Return the (X, Y) coordinate for the center point of the cell that contains the specified text.  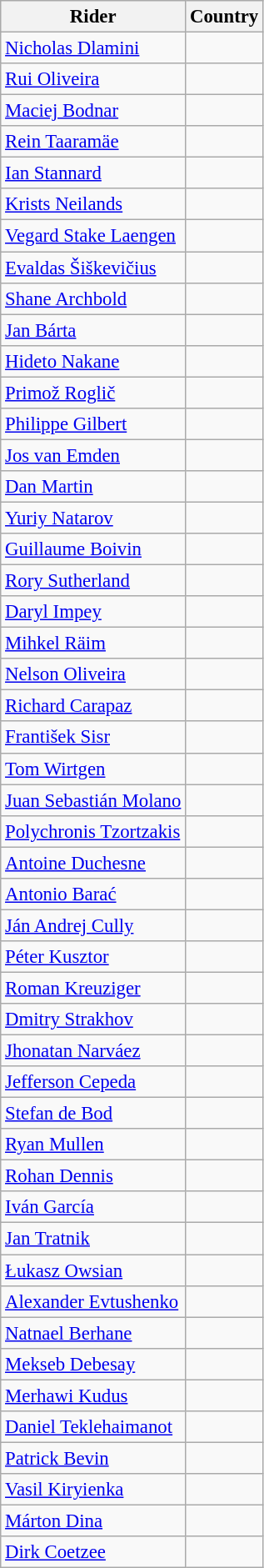
Nelson Oliveira (93, 674)
Ian Stannard (93, 173)
Iván García (93, 1208)
Łukasz Owsian (93, 1270)
Rui Oliveira (93, 79)
Primož Roglič (93, 393)
Rein Taaramäe (93, 142)
Patrick Bevin (93, 1458)
Dan Martin (93, 487)
Mihkel Räim (93, 644)
Rory Sutherland (93, 581)
Merhawi Kudus (93, 1395)
Alexander Evtushenko (93, 1301)
Márton Dina (93, 1520)
Roman Kreuziger (93, 988)
Péter Kusztor (93, 957)
Dmitry Strakhov (93, 1019)
Tom Wirtgen (93, 769)
Vasil Kiryienka (93, 1490)
Juan Sebastián Molano (93, 800)
Krists Neilands (93, 204)
Shane Archbold (93, 298)
František Sisr (93, 738)
Jan Bárta (93, 330)
Stefan de Bod (93, 1114)
Daryl Impey (93, 612)
Natnael Berhane (93, 1333)
Jefferson Cepeda (93, 1082)
Dirk Coetzee (93, 1552)
Jhonatan Narváez (93, 1051)
Polychronis Tzortzakis (93, 831)
Antoine Duchesne (93, 863)
Philippe Gilbert (93, 424)
Country (225, 17)
Vegard Stake Laengen (93, 236)
Rohan Dennis (93, 1176)
Ján Andrej Cully (93, 925)
Jos van Emden (93, 455)
Jan Tratnik (93, 1239)
Mekseb Debesay (93, 1364)
Yuriy Natarov (93, 518)
Evaldas Šiškevičius (93, 268)
Daniel Teklehaimanot (93, 1427)
Nicholas Dlamini (93, 48)
Antonio Barać (93, 894)
Maciej Bodnar (93, 111)
Ryan Mullen (93, 1145)
Hideto Nakane (93, 361)
Rider (93, 17)
Richard Carapaz (93, 706)
Guillaume Boivin (93, 549)
